Return the [x, y] coordinate for the center point of the cell that contains the specified text.  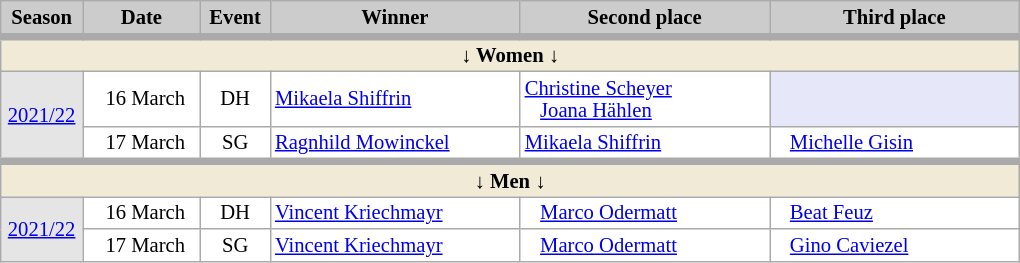
Season [42, 18]
Winner [395, 18]
Ragnhild Mowinckel [395, 144]
Third place [895, 18]
Beat Feuz [895, 212]
Second place [645, 18]
↓ Women ↓ [510, 54]
Michelle Gisin [895, 144]
Date [141, 18]
Christine Scheyer Joana Hählen [645, 98]
↓ Men ↓ [510, 178]
Event [235, 18]
Gino Caviezel [895, 244]
